Capture the cell that displays the provided text and extract its (x, y) central coordinate. 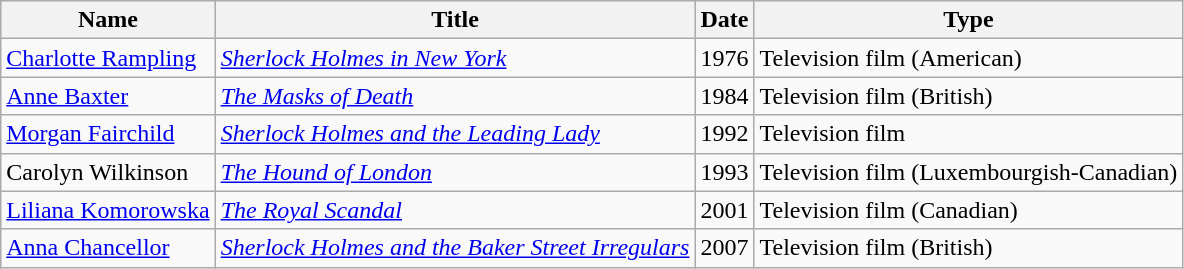
Television film (Luxembourgish-Canadian) (968, 172)
Sherlock Holmes and the Baker Street Irregulars (455, 248)
Sherlock Holmes in New York (455, 58)
Title (455, 20)
Television film (American) (968, 58)
Carolyn Wilkinson (108, 172)
Type (968, 20)
2001 (724, 210)
The Hound of London (455, 172)
1984 (724, 96)
Charlotte Rampling (108, 58)
The Masks of Death (455, 96)
Date (724, 20)
Liliana Komorowska (108, 210)
Anne Baxter (108, 96)
2007 (724, 248)
1993 (724, 172)
Morgan Fairchild (108, 134)
Name (108, 20)
Anna Chancellor (108, 248)
Television film (968, 134)
1976 (724, 58)
1992 (724, 134)
Television film (Canadian) (968, 210)
The Royal Scandal (455, 210)
Sherlock Holmes and the Leading Lady (455, 134)
